Identify which cell holds the provided text, then report its [X, Y] central coordinate. 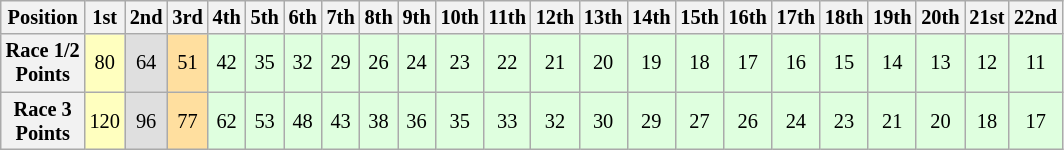
42 [227, 63]
13 [940, 63]
43 [341, 121]
2nd [146, 17]
38 [379, 121]
1st [105, 17]
18th [844, 17]
96 [146, 121]
27 [699, 121]
12 [986, 63]
Race 1/2Points [43, 63]
22nd [1036, 17]
22 [508, 63]
16 [796, 63]
33 [508, 121]
7th [341, 17]
16th [748, 17]
19 [651, 63]
20th [940, 17]
48 [303, 121]
3rd [187, 17]
13th [603, 17]
12th [555, 17]
5th [265, 17]
11th [508, 17]
Position [43, 17]
14 [892, 63]
30 [603, 121]
36 [417, 121]
77 [187, 121]
6th [303, 17]
8th [379, 17]
14th [651, 17]
53 [265, 121]
19th [892, 17]
51 [187, 63]
80 [105, 63]
15 [844, 63]
64 [146, 63]
62 [227, 121]
120 [105, 121]
10th [460, 17]
Race 3Points [43, 121]
17th [796, 17]
9th [417, 17]
4th [227, 17]
15th [699, 17]
11 [1036, 63]
21st [986, 17]
